From the cell containing the given text, extract its center point as (X, Y) coordinate. 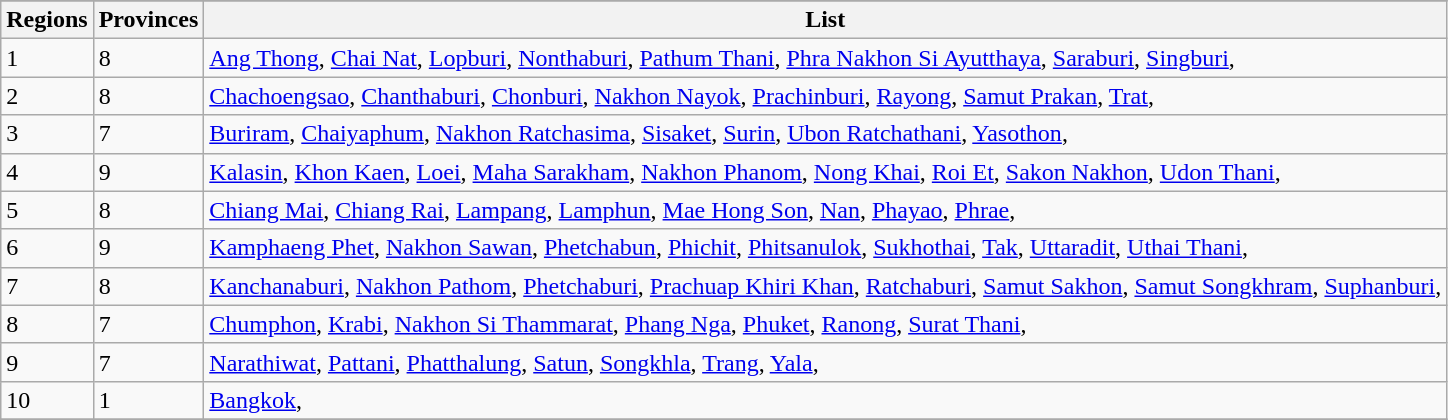
3 (47, 134)
Chiang Mai, Chiang Rai, Lampang, Lamphun, Mae Hong Son, Nan, Phayao, Phrae, (826, 210)
List (826, 20)
10 (47, 400)
2 (47, 96)
Ang Thong, Chai Nat, Lopburi, Nonthaburi, Pathum Thani, Phra Nakhon Si Ayutthaya, Saraburi, Singburi, (826, 58)
Kamphaeng Phet, Nakhon Sawan, Phetchabun, Phichit, Phitsanulok, Sukhothai, Tak, Uttaradit, Uthai Thani, (826, 248)
Provinces (148, 20)
Narathiwat, Pattani, Phatthalung, Satun, Songkhla, Trang, Yala, (826, 362)
5 (47, 210)
Chachoengsao, Chanthaburi, Chonburi, Nakhon Nayok, Prachinburi, Rayong, Samut Prakan, Trat, (826, 96)
Regions (47, 20)
Bangkok, (826, 400)
6 (47, 248)
Chumphon, Krabi, Nakhon Si Thammarat, Phang Nga, Phuket, Ranong, Surat Thani, (826, 324)
Kalasin, Khon Kaen, Loei, Maha Sarakham, Nakhon Phanom, Nong Khai, Roi Et, Sakon Nakhon, Udon Thani, (826, 172)
Kanchanaburi, Nakhon Pathom, Phetchaburi, Prachuap Khiri Khan, Ratchaburi, Samut Sakhon, Samut Songkhram, Suphanburi, (826, 286)
Buriram, Chaiyaphum, Nakhon Ratchasima, Sisaket, Surin, Ubon Ratchathani, Yasothon, (826, 134)
4 (47, 172)
